Extract the [X, Y] coordinate from the center of the cell holding the provided text.  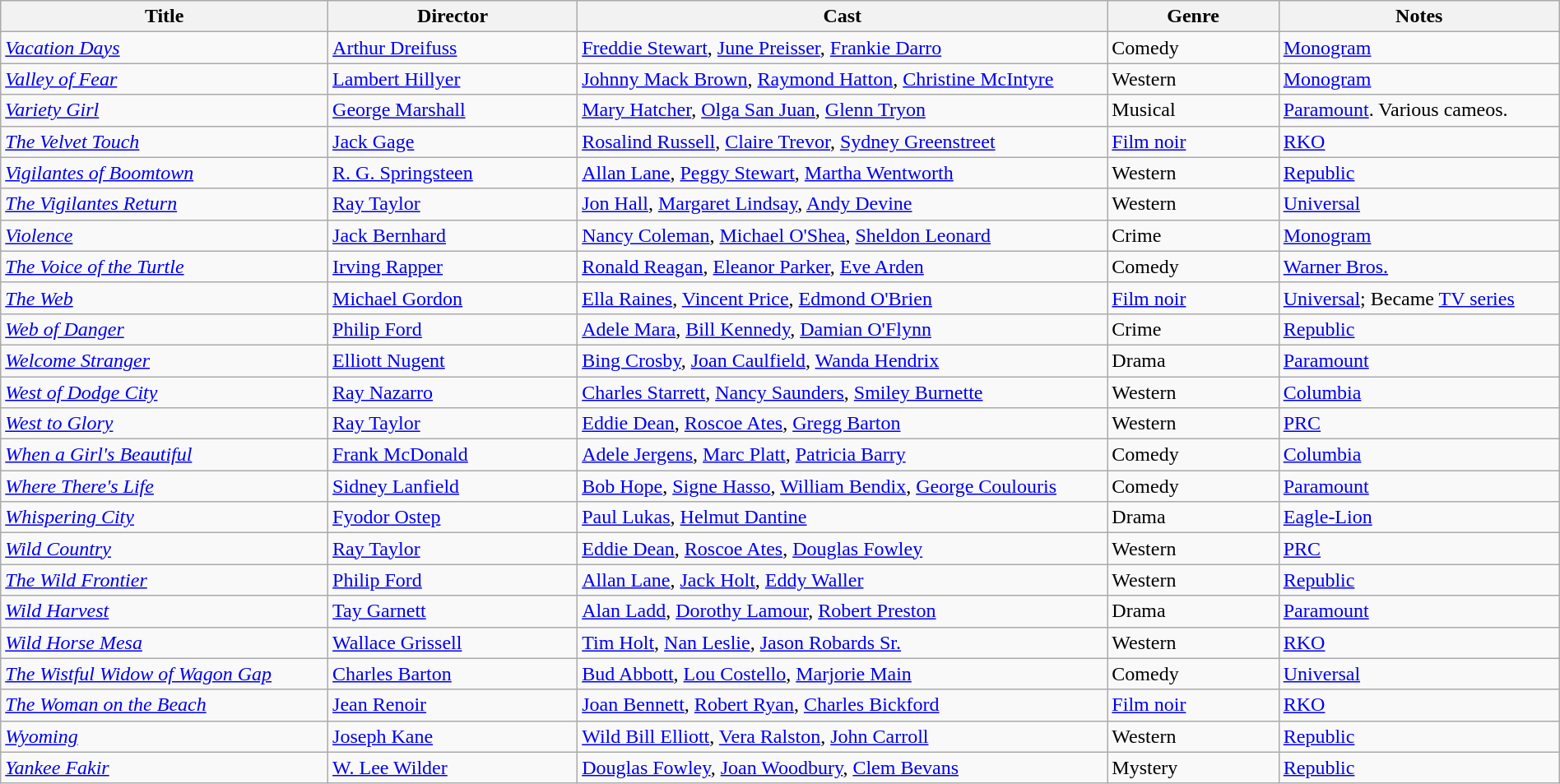
R. G. Springsteen [453, 173]
Jon Hall, Margaret Lindsay, Andy Devine [843, 204]
West to Glory [165, 424]
Frank McDonald [453, 455]
Alan Ladd, Dorothy Lamour, Robert Preston [843, 611]
Allan Lane, Jack Holt, Eddy Waller [843, 580]
Adele Jergens, Marc Platt, Patricia Barry [843, 455]
Ella Raines, Vincent Price, Edmond O'Brien [843, 298]
Adele Mara, Bill Kennedy, Damian O'Flynn [843, 329]
The Vigilantes Return [165, 204]
Fyodor Ostep [453, 517]
Nancy Coleman, Michael O'Shea, Sheldon Leonard [843, 235]
Wallace Grissell [453, 643]
Title [165, 16]
The Web [165, 298]
Charles Barton [453, 674]
George Marshall [453, 110]
Tim Holt, Nan Leslie, Jason Robards Sr. [843, 643]
Michael Gordon [453, 298]
Genre [1193, 16]
W. Lee Wilder [453, 768]
Bob Hope, Signe Hasso, William Bendix, George Coulouris [843, 486]
Jack Bernhard [453, 235]
Mystery [1193, 768]
Ronald Reagan, Eleanor Parker, Eve Arden [843, 267]
The Velvet Touch [165, 141]
Joseph Kane [453, 736]
The Wild Frontier [165, 580]
Joan Bennett, Robert Ryan, Charles Bickford [843, 705]
The Woman on the Beach [165, 705]
Universal; Became TV series [1418, 298]
Eddie Dean, Roscoe Ates, Douglas Fowley [843, 549]
Jean Renoir [453, 705]
Arthur Dreifuss [453, 48]
Paul Lukas, Helmut Dantine [843, 517]
Vacation Days [165, 48]
Director [453, 16]
Warner Bros. [1418, 267]
Wild Bill Elliott, Vera Ralston, John Carroll [843, 736]
Eddie Dean, Roscoe Ates, Gregg Barton [843, 424]
Whispering City [165, 517]
Irving Rapper [453, 267]
Wild Horse Mesa [165, 643]
The Voice of the Turtle [165, 267]
Tay Garnett [453, 611]
Jack Gage [453, 141]
West of Dodge City [165, 392]
Yankee Fakir [165, 768]
Web of Danger [165, 329]
Rosalind Russell, Claire Trevor, Sydney Greenstreet [843, 141]
Elliott Nugent [453, 360]
Violence [165, 235]
Ray Nazarro [453, 392]
Paramount. Various cameos. [1418, 110]
The Wistful Widow of Wagon Gap [165, 674]
Vigilantes of Boomtown [165, 173]
Bud Abbott, Lou Costello, Marjorie Main [843, 674]
Mary Hatcher, Olga San Juan, Glenn Tryon [843, 110]
Notes [1418, 16]
Eagle-Lion [1418, 517]
Wild Harvest [165, 611]
Valley of Fear [165, 79]
When a Girl's Beautiful [165, 455]
Where There's Life [165, 486]
Cast [843, 16]
Wyoming [165, 736]
Douglas Fowley, Joan Woodbury, Clem Bevans [843, 768]
Johnny Mack Brown, Raymond Hatton, Christine McIntyre [843, 79]
Variety Girl [165, 110]
Allan Lane, Peggy Stewart, Martha Wentworth [843, 173]
Freddie Stewart, June Preisser, Frankie Darro [843, 48]
Welcome Stranger [165, 360]
Bing Crosby, Joan Caulfield, Wanda Hendrix [843, 360]
Sidney Lanfield [453, 486]
Musical [1193, 110]
Charles Starrett, Nancy Saunders, Smiley Burnette [843, 392]
Lambert Hillyer [453, 79]
Wild Country [165, 549]
